For the text-containing cell, return its midpoint in (x, y) coordinate format. 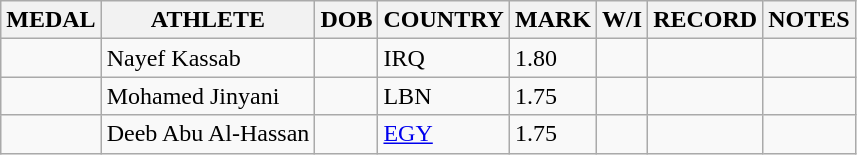
Deeb Abu Al-Hassan (208, 134)
ATHLETE (208, 20)
Nayef Kassab (208, 58)
MEDAL (51, 20)
COUNTRY (444, 20)
NOTES (809, 20)
RECORD (706, 20)
MARK (552, 20)
Mohamed Jinyani (208, 96)
LBN (444, 96)
DOB (346, 20)
EGY (444, 134)
IRQ (444, 58)
1.80 (552, 58)
W/I (622, 20)
